Scan for the cell matching the given text and deliver its [X, Y] coordinate at center. 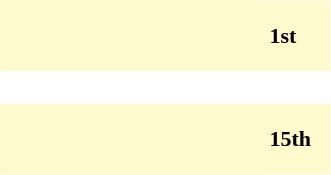
1st [296, 35]
15th [296, 139]
